Find where the given text appears and provide that cell's center as (x, y) coordinate. 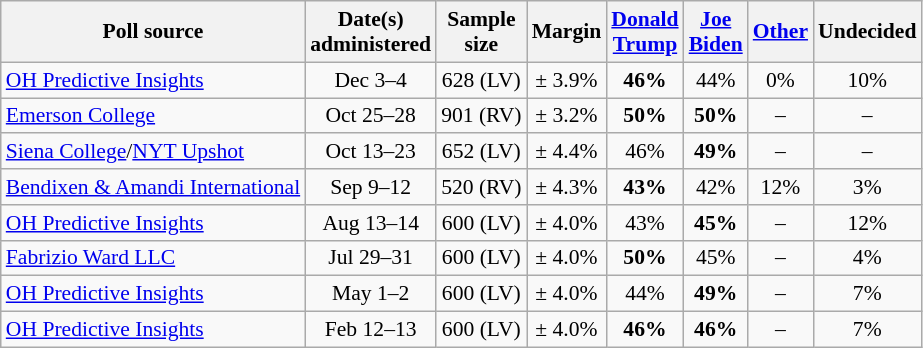
May 1–2 (370, 294)
Sep 9–12 (370, 187)
10% (867, 80)
Poll source (153, 32)
± 3.2% (567, 116)
42% (716, 187)
DonaldTrump (644, 32)
652 (LV) (482, 152)
Jul 29–31 (370, 258)
Bendixen & Amandi International (153, 187)
Dec 3–4 (370, 80)
628 (LV) (482, 80)
JoeBiden (716, 32)
± 3.9% (567, 80)
Emerson College (153, 116)
Other (780, 32)
Oct 25–28 (370, 116)
Margin (567, 32)
Feb 12–13 (370, 330)
4% (867, 258)
Siena College/NYT Upshot (153, 152)
± 4.3% (567, 187)
Oct 13–23 (370, 152)
3% (867, 187)
Samplesize (482, 32)
0% (780, 80)
520 (RV) (482, 187)
Aug 13–14 (370, 223)
Undecided (867, 32)
901 (RV) (482, 116)
Date(s)administered (370, 32)
Fabrizio Ward LLC (153, 258)
± 4.4% (567, 152)
